Locate the cell with the specified text and output its (x, y) center coordinate. 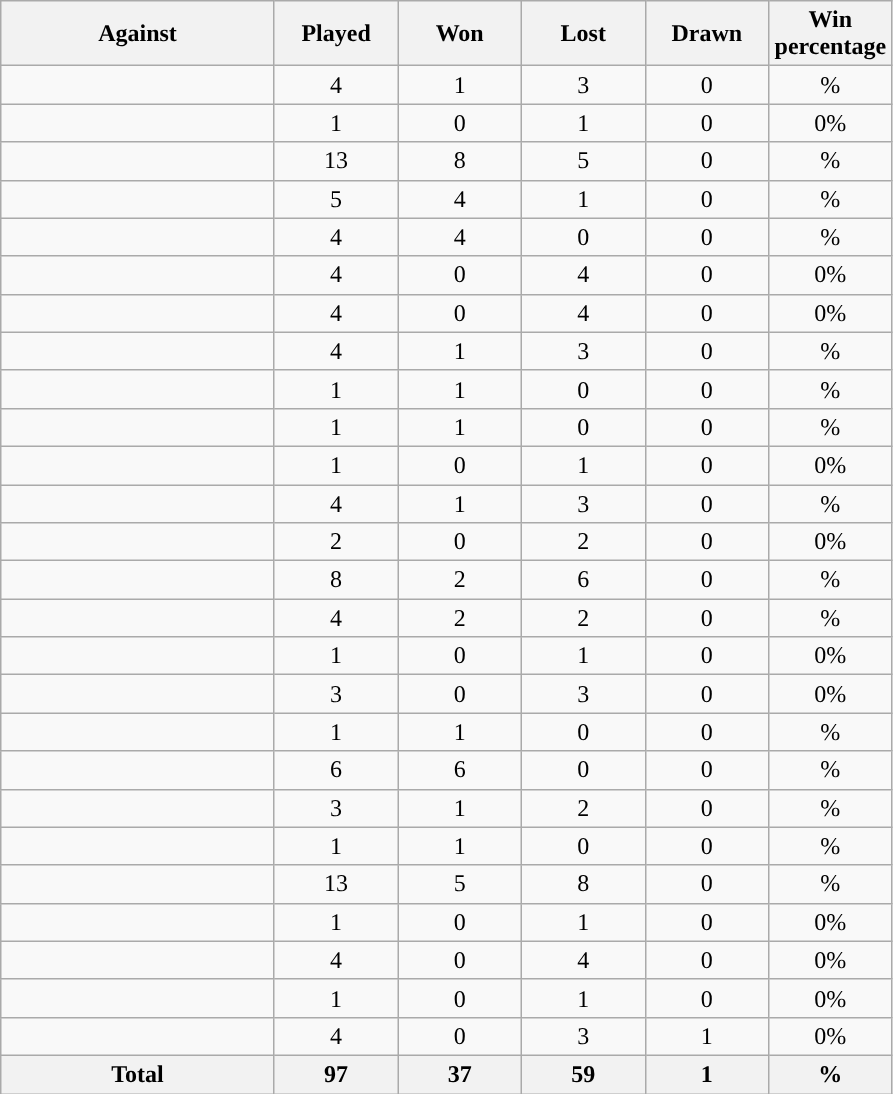
97 (336, 1074)
Total (138, 1074)
Lost (583, 34)
Played (336, 34)
Drawn (707, 34)
37 (460, 1074)
Won (460, 34)
Win percentage (831, 34)
Against (138, 34)
59 (583, 1074)
